From the cell containing the given text, extract its center point as (X, Y) coordinate. 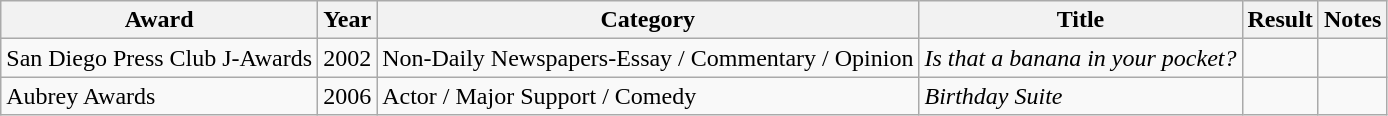
Is that a banana in your pocket? (1080, 58)
Actor / Major Support / Comedy (648, 96)
Result (1280, 20)
Year (348, 20)
Birthday Suite (1080, 96)
Non-Daily Newspapers-Essay / Commentary / Opinion (648, 58)
Award (160, 20)
2006 (348, 96)
2002 (348, 58)
Notes (1352, 20)
San Diego Press Club J-Awards (160, 58)
Title (1080, 20)
Category (648, 20)
Aubrey Awards (160, 96)
